Return the (x, y) coordinate for the center point of the cell that contains the specified text.  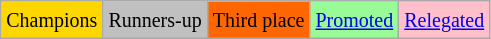
Relegated (444, 20)
Runners-up (155, 20)
Third place (258, 20)
Champions (52, 20)
Promoted (354, 20)
